Scan for the cell matching the given text and deliver its [x, y] coordinate at center. 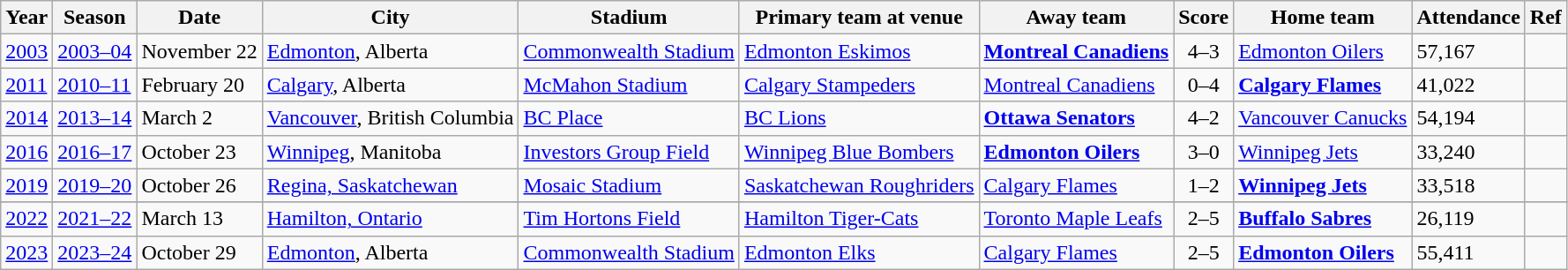
2019 [26, 185]
26,119 [1468, 219]
2014 [26, 118]
Calgary Stampeders [859, 85]
Winnipeg, Manitoba [390, 152]
2023 [26, 252]
2019–20 [95, 185]
2022 [26, 219]
Hamilton Tiger-Cats [859, 219]
Vancouver Canucks [1323, 118]
October 23 [199, 152]
2016–17 [95, 152]
Mosaic Stadium [629, 185]
2010–11 [95, 85]
Calgary, Alberta [390, 85]
54,194 [1468, 118]
Hamilton, Ontario [390, 219]
Ottawa Senators [1076, 118]
57,167 [1468, 51]
Investors Group Field [629, 152]
3–0 [1204, 152]
Away team [1076, 18]
Regina, Saskatchewan [390, 185]
Score [1204, 18]
BC Lions [859, 118]
McMahon Stadium [629, 85]
Edmonton Elks [859, 252]
2003 [26, 51]
Ref [1545, 18]
2003–04 [95, 51]
4–3 [1204, 51]
Year [26, 18]
2021–22 [95, 219]
Stadium [629, 18]
Toronto Maple Leafs [1076, 219]
October 26 [199, 185]
33,240 [1468, 152]
Vancouver, British Columbia [390, 118]
33,518 [1468, 185]
BC Place [629, 118]
41,022 [1468, 85]
0–4 [1204, 85]
November 22 [199, 51]
March 13 [199, 219]
Buffalo Sabres [1323, 219]
Primary team at venue [859, 18]
Edmonton Eskimos [859, 51]
Attendance [1468, 18]
Home team [1323, 18]
4–2 [1204, 118]
March 2 [199, 118]
2011 [26, 85]
2013–14 [95, 118]
2023–24 [95, 252]
February 20 [199, 85]
October 29 [199, 252]
City [390, 18]
2016 [26, 152]
Season [95, 18]
55,411 [1468, 252]
Tim Hortons Field [629, 219]
Date [199, 18]
Winnipeg Blue Bombers [859, 152]
Saskatchewan Roughriders [859, 185]
1–2 [1204, 185]
